Determine the [X, Y] coordinate at the center of the cell enclosing the given text.  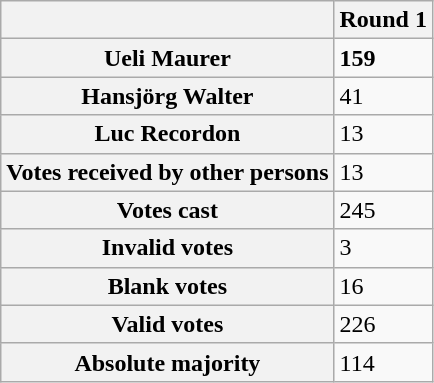
Votes cast [168, 210]
Blank votes [168, 286]
226 [383, 324]
Invalid votes [168, 248]
Votes received by other persons [168, 172]
245 [383, 210]
Valid votes [168, 324]
Round 1 [383, 20]
114 [383, 362]
Ueli Maurer [168, 58]
Absolute majority [168, 362]
Luc Recordon [168, 134]
41 [383, 96]
3 [383, 248]
16 [383, 286]
159 [383, 58]
Hansjörg Walter [168, 96]
